Locate the cell with the specified text and output its (X, Y) center coordinate. 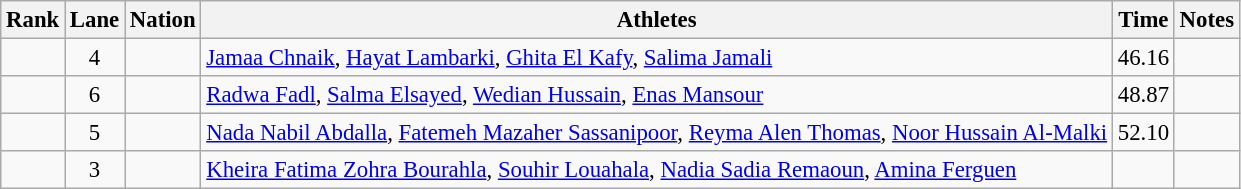
Nada Nabil Abdalla, Fatemeh Mazaher Sassanipoor, Reyma Alen Thomas, Noor Hussain Al-Malki (657, 133)
3 (95, 170)
Lane (95, 20)
52.10 (1143, 133)
Athletes (657, 20)
Time (1143, 20)
6 (95, 95)
Kheira Fatima Zohra Bourahla, Souhir Louahala, Nadia Sadia Remaoun, Amina Ferguen (657, 170)
Notes (1206, 20)
Nation (163, 20)
Radwa Fadl, Salma Elsayed, Wedian Hussain, Enas Mansour (657, 95)
4 (95, 58)
5 (95, 133)
Jamaa Chnaik, Hayat Lambarki, Ghita El Kafy, Salima Jamali (657, 58)
48.87 (1143, 95)
Rank (33, 20)
46.16 (1143, 58)
